Return the [x, y] coordinate for the center point of the cell that contains the specified text.  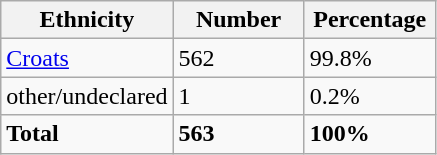
Total [87, 134]
100% [370, 134]
Percentage [370, 20]
1 [238, 96]
Ethnicity [87, 20]
99.8% [370, 58]
0.2% [370, 96]
Number [238, 20]
562 [238, 58]
other/undeclared [87, 96]
Croats [87, 58]
563 [238, 134]
